Output the (x, y) coordinate of the center of the cell containing the given text.  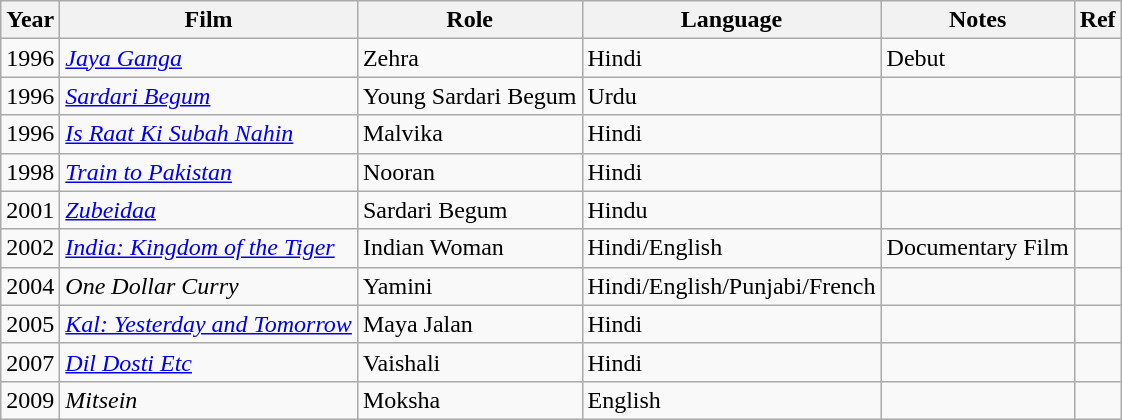
Train to Pakistan (209, 172)
Notes (978, 20)
Hindu (732, 210)
Moksha (470, 400)
2009 (30, 400)
Documentary Film (978, 248)
Ref (1098, 20)
Kal: Yesterday and Tomorrow (209, 324)
Hindi/English (732, 248)
One Dollar Curry (209, 286)
Young Sardari Begum (470, 96)
Jaya Ganga (209, 58)
Zehra (470, 58)
Malvika (470, 134)
Urdu (732, 96)
Indian Woman (470, 248)
Mitsein (209, 400)
Nooran (470, 172)
2005 (30, 324)
Vaishali (470, 362)
1998 (30, 172)
Yamini (470, 286)
2004 (30, 286)
Dil Dosti Etc (209, 362)
2007 (30, 362)
Zubeidaa (209, 210)
English (732, 400)
Debut (978, 58)
India: Kingdom of the Tiger (209, 248)
Role (470, 20)
Film (209, 20)
Is Raat Ki Subah Nahin (209, 134)
Language (732, 20)
Year (30, 20)
2001 (30, 210)
Hindi/English/Punjabi/French (732, 286)
Maya Jalan (470, 324)
2002 (30, 248)
